Return (X, Y) of the center of cell containing provided text 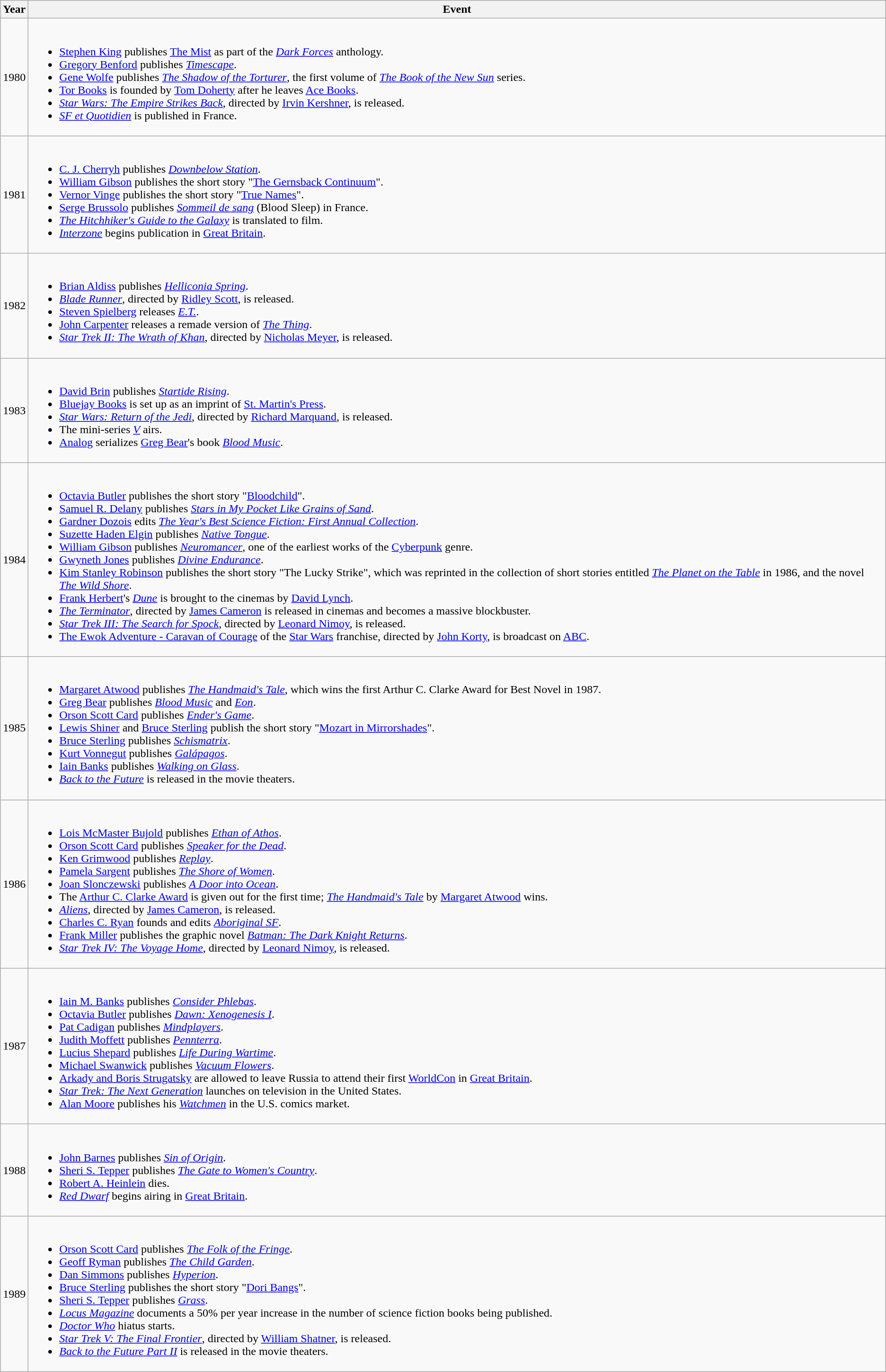
1987 (14, 1046)
1988 (14, 1170)
Year (14, 9)
1982 (14, 306)
1983 (14, 410)
1981 (14, 195)
1989 (14, 1293)
1984 (14, 560)
1986 (14, 884)
1985 (14, 728)
Event (457, 9)
1980 (14, 77)
